From the cell containing the given text, extract its center point as (x, y) coordinate. 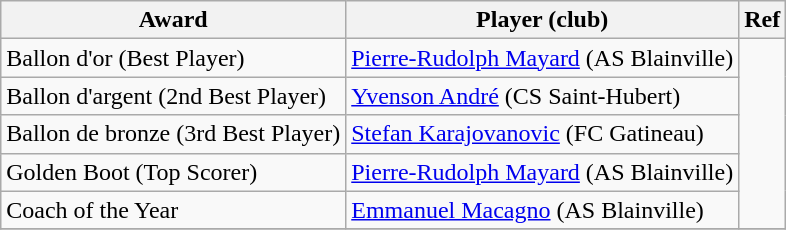
Emmanuel Macagno (AS Blainville) (542, 210)
Ref (762, 20)
Stefan Karajovanovic (FC Gatineau) (542, 134)
Ballon d'argent (2nd Best Player) (174, 96)
Ballon d'or (Best Player) (174, 58)
Player (club) (542, 20)
Award (174, 20)
Ballon de bronze (3rd Best Player) (174, 134)
Coach of the Year (174, 210)
Yvenson André (CS Saint-Hubert) (542, 96)
Golden Boot (Top Scorer) (174, 172)
